Detect which cell encompasses the target text, then output its [X, Y] center coordinate. 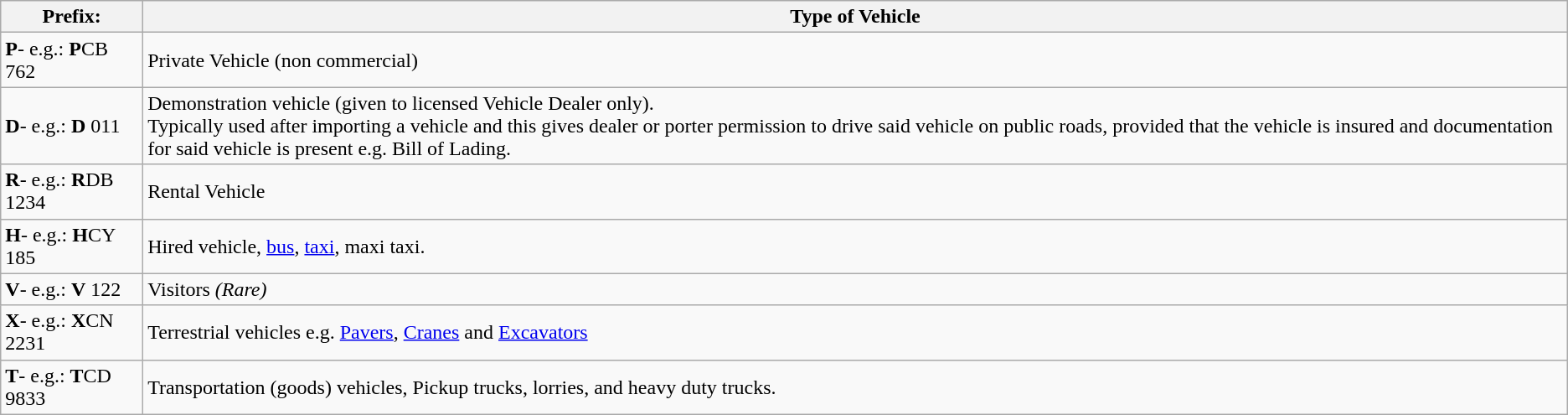
H- e.g.: HCY 185 [72, 246]
D- e.g.: D 011 [72, 126]
Type of Vehicle [856, 17]
Transportation (goods) vehicles, Pickup trucks, lorries, and heavy duty trucks. [856, 387]
T- e.g.: TCD 9833 [72, 387]
V- e.g.: V 122 [72, 289]
Visitors (Rare) [856, 289]
P- e.g.: PCB 762 [72, 60]
Terrestrial vehicles e.g. Pavers, Cranes and Excavators [856, 332]
R- e.g.: RDB 1234 [72, 191]
Private Vehicle (non commercial) [856, 60]
Prefix: [72, 17]
Hired vehicle, bus, taxi, maxi taxi. [856, 246]
X- e.g.: XCN 2231 [72, 332]
Rental Vehicle [856, 191]
